Extract the [X, Y] coordinate from the center of the cell holding the provided text.  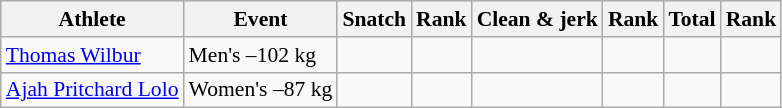
Total [692, 19]
Thomas Wilbur [92, 55]
Women's –87 kg [261, 90]
Snatch [374, 19]
Ajah Pritchard Lolo [92, 90]
Clean & jerk [538, 19]
Event [261, 19]
Men's –102 kg [261, 55]
Athlete [92, 19]
